From the cell containing the given text, extract its center point as (x, y) coordinate. 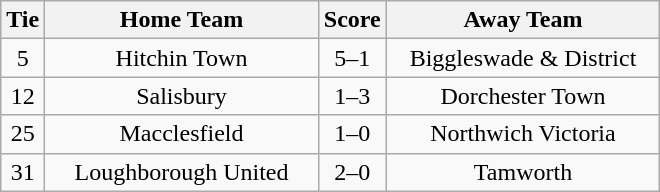
Biggleswade & District (523, 58)
2–0 (352, 172)
Tie (23, 20)
Dorchester Town (523, 96)
Loughborough United (182, 172)
Away Team (523, 20)
Macclesfield (182, 134)
Score (352, 20)
1–3 (352, 96)
1–0 (352, 134)
5 (23, 58)
Tamworth (523, 172)
25 (23, 134)
31 (23, 172)
Hitchin Town (182, 58)
5–1 (352, 58)
Salisbury (182, 96)
Northwich Victoria (523, 134)
12 (23, 96)
Home Team (182, 20)
